Scan for the cell matching the given text and deliver its [x, y] coordinate at center. 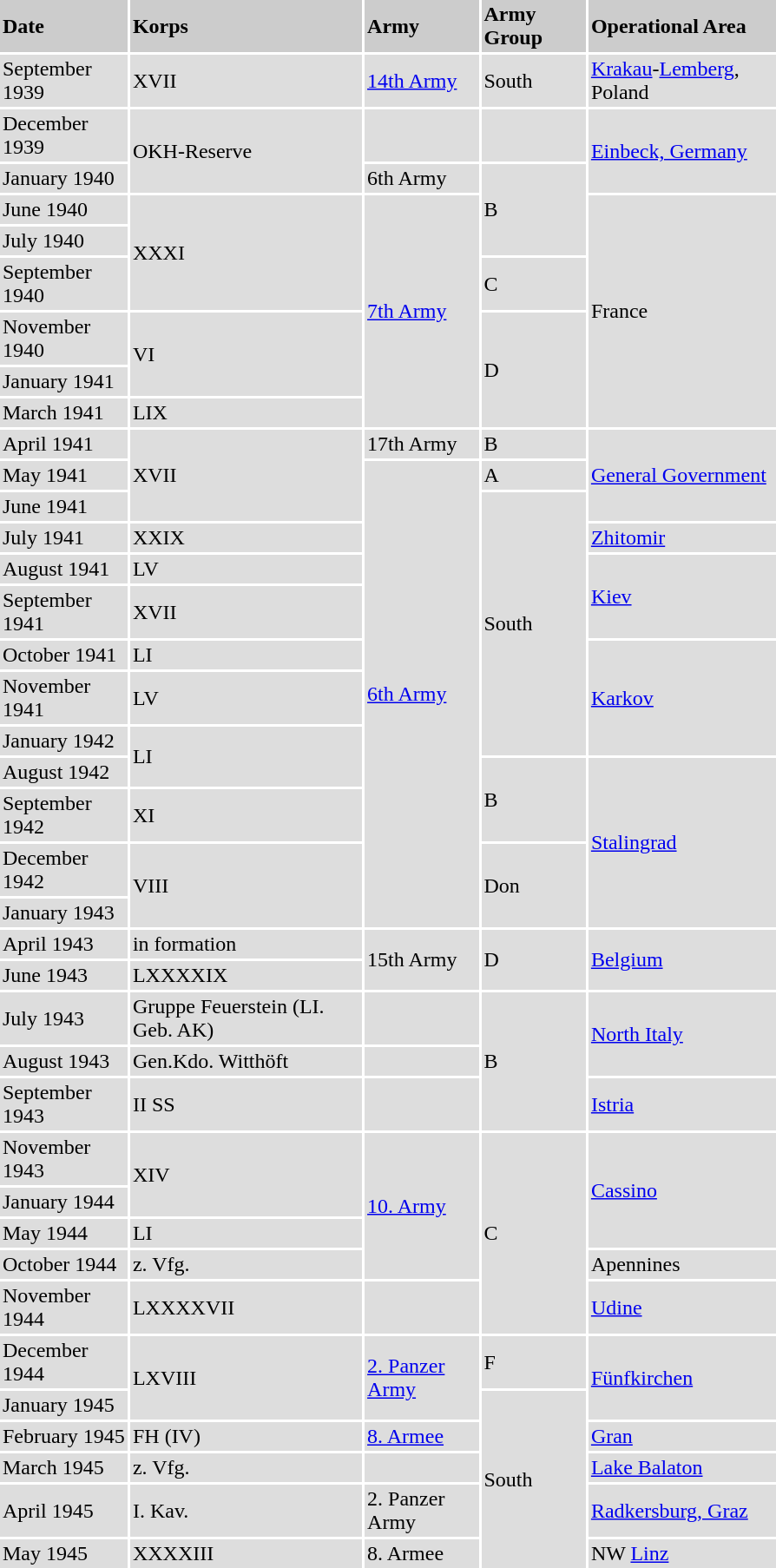
FH (IV) [247, 1436]
OKH-Reserve [247, 151]
November 1944 [64, 1308]
XI [247, 815]
March 1945 [64, 1467]
September 1943 [64, 1104]
14th Army [422, 81]
January 1944 [64, 1202]
Gen.Kdo. Witthöft [247, 1061]
General Government [682, 476]
Army [422, 26]
Krakau-Lemberg, Poland [682, 81]
VIII [247, 886]
North Italy [682, 1034]
Lake Balaton [682, 1467]
Karkov [682, 698]
NW Linz [682, 1554]
June 1943 [64, 976]
June 1941 [64, 507]
XXIX [247, 538]
LIX [247, 413]
November 1943 [64, 1159]
July 1940 [64, 241]
June 1940 [64, 210]
XXXXIII [247, 1554]
10. Army [422, 1206]
Cassino [682, 1190]
February 1945 [64, 1436]
F [533, 1362]
August 1941 [64, 570]
October 1941 [64, 655]
January 1940 [64, 179]
Einbeck, Germany [682, 151]
September 1940 [64, 284]
October 1944 [64, 1264]
A [533, 476]
Istria [682, 1104]
LXXXXVII [247, 1308]
I. Kav. [247, 1511]
August 1942 [64, 773]
May 1941 [64, 476]
Operational Area [682, 26]
XIV [247, 1175]
LXVIII [247, 1378]
Gran [682, 1436]
Date [64, 26]
September 1942 [64, 815]
17th Army [422, 445]
II SS [247, 1104]
in formation [247, 945]
April 1941 [64, 445]
Don [533, 886]
France [682, 311]
January 1941 [64, 382]
September 1939 [64, 81]
15th Army [422, 960]
Kiev [682, 596]
7th Army [422, 311]
December 1944 [64, 1362]
November 1941 [64, 698]
Apennines [682, 1264]
November 1940 [64, 339]
Fünfkirchen [682, 1378]
July 1943 [64, 1018]
January 1942 [64, 741]
December 1942 [64, 870]
May 1945 [64, 1554]
January 1943 [64, 913]
March 1941 [64, 413]
XXXI [247, 253]
July 1941 [64, 538]
Gruppe Feuerstein (LI. Geb. AK) [247, 1018]
April 1945 [64, 1511]
Korps [247, 26]
September 1941 [64, 612]
April 1943 [64, 945]
Radkersburg, Graz [682, 1511]
Army Group [533, 26]
December 1939 [64, 135]
LXXXXIX [247, 976]
Udine [682, 1308]
VI [247, 354]
Zhitomir [682, 538]
August 1943 [64, 1061]
Stalingrad [682, 842]
January 1945 [64, 1405]
May 1944 [64, 1233]
Belgium [682, 960]
